Find where the given text appears and provide that cell's center as (X, Y) coordinate. 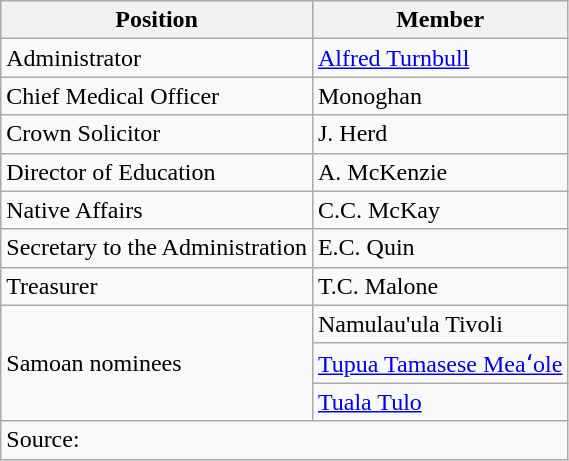
Tupua Tamasese Meaʻole (440, 363)
T.C. Malone (440, 286)
A. McKenzie (440, 172)
Samoan nominees (157, 363)
E.C. Quin (440, 248)
Treasurer (157, 286)
Source: (284, 440)
Alfred Turnbull (440, 58)
Chief Medical Officer (157, 96)
Director of Education (157, 172)
Administrator (157, 58)
Namulau'ula Tivoli (440, 324)
C.C. McKay (440, 210)
Crown Solicitor (157, 134)
Native Affairs (157, 210)
Tuala Tulo (440, 402)
Monoghan (440, 96)
Secretary to the Administration (157, 248)
Position (157, 20)
J. Herd (440, 134)
Member (440, 20)
